From the cell containing the given text, extract its center point as [X, Y] coordinate. 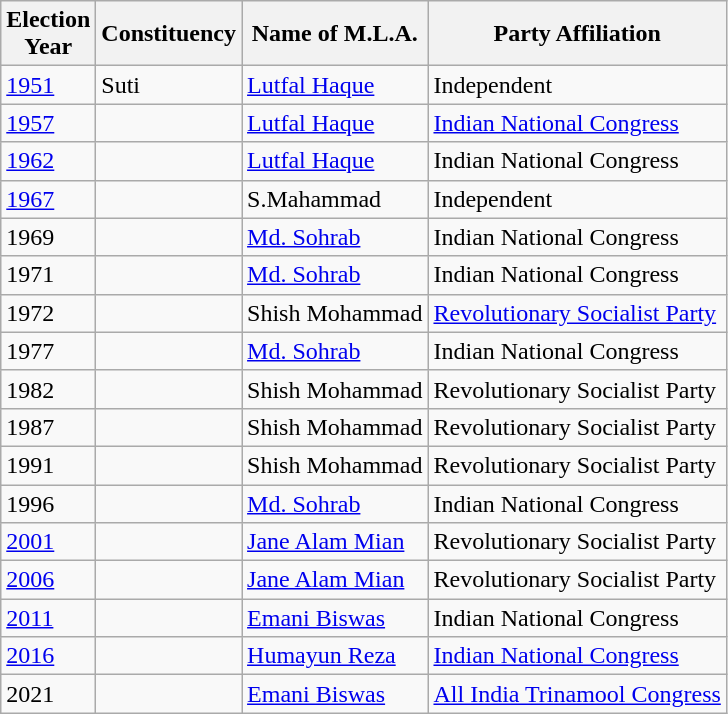
1962 [48, 161]
All India Trinamool Congress [577, 694]
Name of M.L.A. [335, 34]
1987 [48, 427]
1972 [48, 313]
Humayun Reza [335, 656]
1977 [48, 351]
2011 [48, 618]
1996 [48, 503]
1967 [48, 199]
Election Year [48, 34]
2021 [48, 694]
1951 [48, 85]
1957 [48, 123]
1971 [48, 275]
2016 [48, 656]
1991 [48, 465]
Party Affiliation [577, 34]
1969 [48, 237]
2006 [48, 580]
S.Mahammad [335, 199]
2001 [48, 542]
Constituency [169, 34]
Suti [169, 85]
1982 [48, 389]
